Capture the cell that displays the provided text and extract its [x, y] central coordinate. 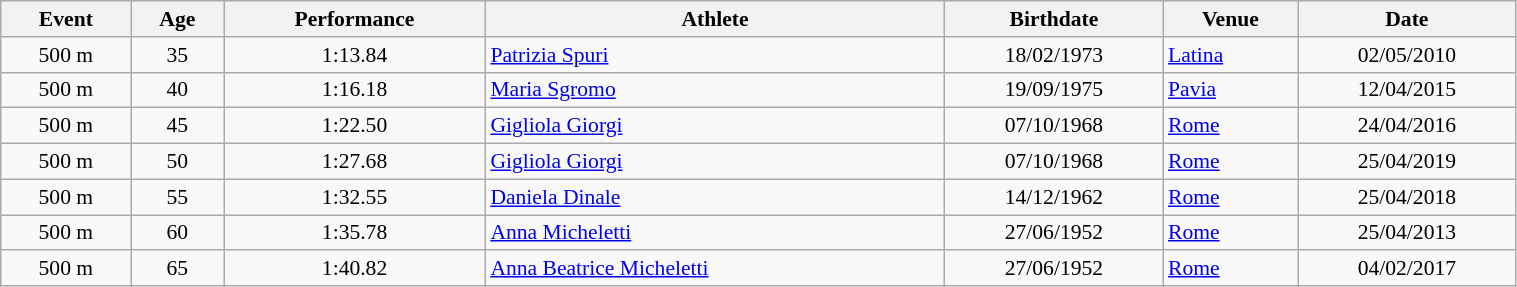
Pavia [1230, 90]
Athlete [714, 19]
45 [178, 126]
Performance [355, 19]
1:27.68 [355, 162]
Daniela Dinale [714, 197]
12/04/2015 [1407, 90]
14/12/1962 [1054, 197]
19/09/1975 [1054, 90]
1:22.50 [355, 126]
25/04/2013 [1407, 233]
35 [178, 55]
Anna Micheletti [714, 233]
Age [178, 19]
40 [178, 90]
04/02/2017 [1407, 269]
50 [178, 162]
25/04/2019 [1407, 162]
60 [178, 233]
Patrizia Spuri [714, 55]
1:16.18 [355, 90]
Maria Sgromo [714, 90]
Date [1407, 19]
55 [178, 197]
1:32.55 [355, 197]
18/02/1973 [1054, 55]
Anna Beatrice Micheletti [714, 269]
02/05/2010 [1407, 55]
Event [66, 19]
Venue [1230, 19]
1:40.82 [355, 269]
1:13.84 [355, 55]
1:35.78 [355, 233]
24/04/2016 [1407, 126]
65 [178, 269]
Birthdate [1054, 19]
Latina [1230, 55]
25/04/2018 [1407, 197]
